Output the [x, y] coordinate of the center of the cell containing the given text.  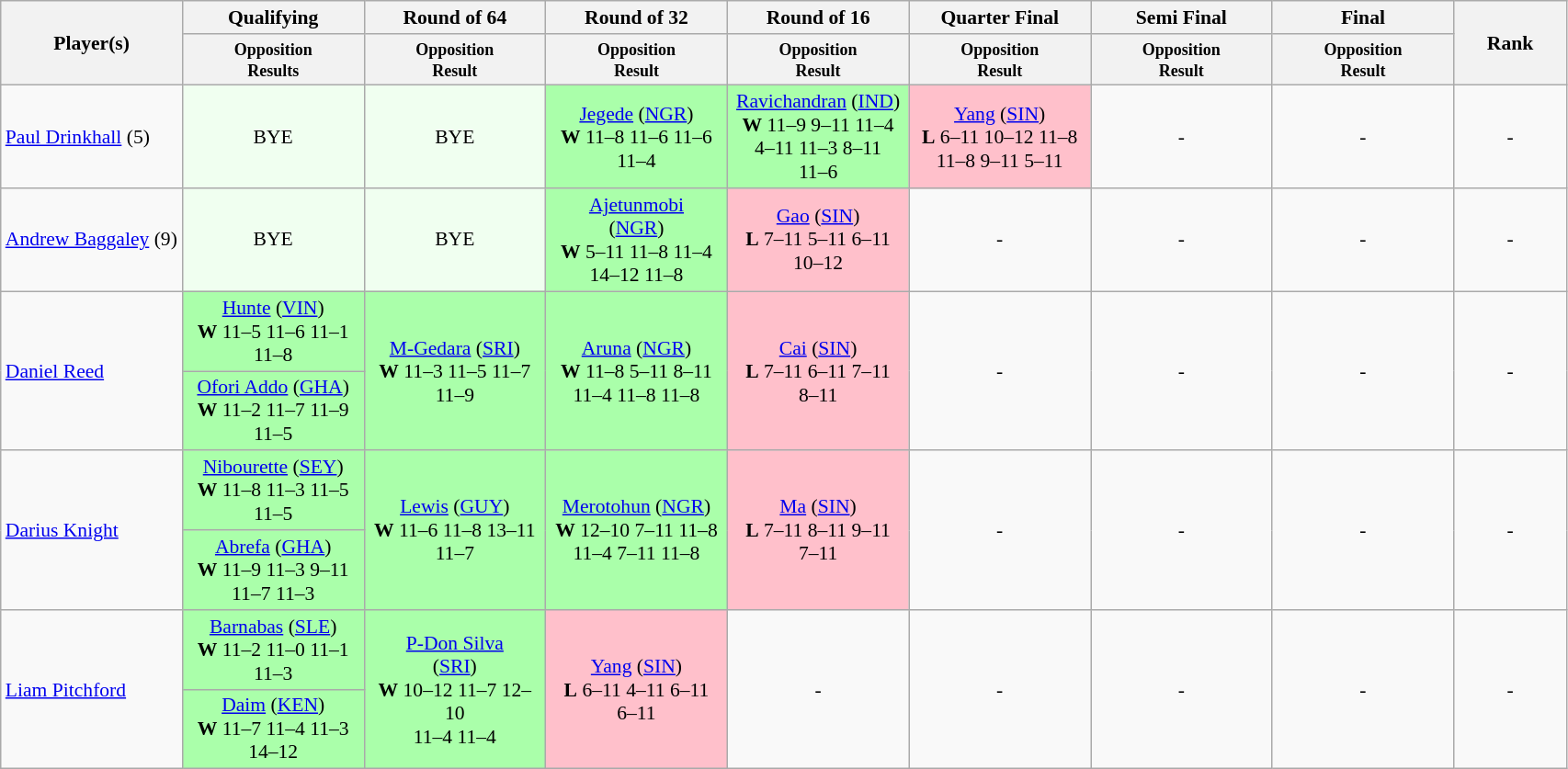
Daniel Reed [92, 371]
Daim (KEN)W 11–7 11–4 11–314–12 [273, 729]
Liam Pitchford [92, 689]
P-Don Silva(SRI)W 10–12 11–7 12–1011–4 11–4 [455, 689]
Ma (SIN)L 7–11 8–11 9–117–11 [818, 531]
Yang (SIN)L 6–11 10–12 11–811–8 9–11 5–11 [1000, 137]
Qualifying [273, 17]
Round of 16 [818, 17]
Player(s) [92, 43]
Round of 32 [637, 17]
Round of 64 [455, 17]
Gao (SIN)L 7–11 5–11 6–1110–12 [818, 240]
Quarter Final [1000, 17]
Ravichandran (IND)W 11–9 9–11 11–44–11 11–3 8–1111–6 [818, 137]
Merotohun (NGR)W 12–10 7–11 11–811–4 7–11 11–8 [637, 531]
Final [1363, 17]
Andrew Baggaley (9) [92, 240]
Rank [1511, 43]
Ofori Addo (GHA)W 11–2 11–7 11–911–5 [273, 412]
Paul Drinkhall (5) [92, 137]
Lewis (GUY)W 11–6 11–8 13–1111–7 [455, 531]
M-Gedara (SRI)W 11–3 11–5 11–711–9 [455, 371]
Cai (SIN)L 7–11 6–11 7–118–11 [818, 371]
Hunte (VIN)W 11–5 11–6 11–111–8 [273, 331]
Ajetunmobi(NGR)W 5–11 11–8 11–414–12 11–8 [637, 240]
Abrefa (GHA)W 11–9 11–3 9–1111–7 11–3 [273, 570]
OppositionResults [273, 60]
Yang (SIN)L 6–11 4–11 6–116–11 [637, 689]
Barnabas (SLE)W 11–2 11–0 11–111–3 [273, 650]
Aruna (NGR)W 11–8 5–11 8–1111–4 11–8 11–8 [637, 371]
Darius Knight [92, 531]
Jegede (NGR)W 11–8 11–6 11–611–4 [637, 137]
Nibourette (SEY)W 11–8 11–3 11–511–5 [273, 491]
Semi Final [1181, 17]
